Search for the cell housing the specified text and yield its [x, y] center coordinate. 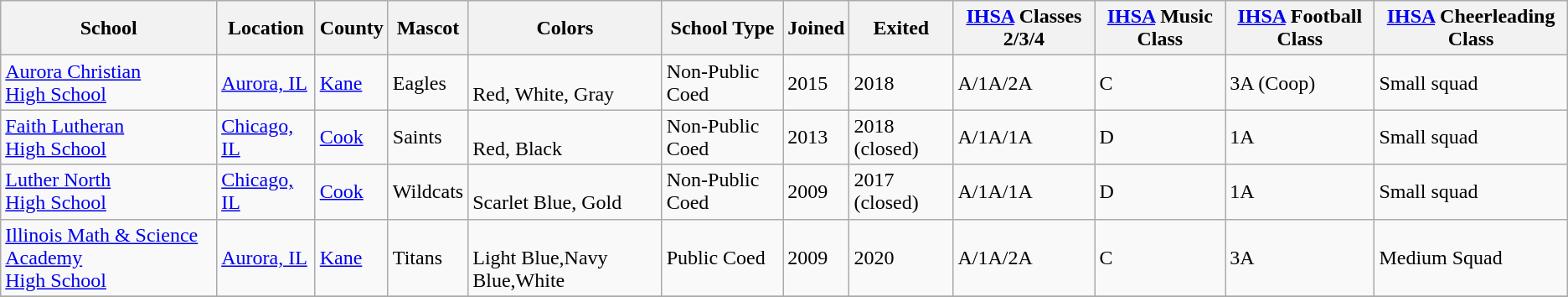
Titans [427, 258]
Luther NorthHigh School [109, 191]
Illinois Math & Science AcademyHigh School [109, 258]
IHSA Football Class [1300, 29]
Eagles [427, 82]
Mascot [427, 29]
IHSA Music Class [1160, 29]
Medium Squad [1471, 258]
2013 [816, 138]
Exited [901, 29]
School Type [722, 29]
2017 (closed) [901, 191]
Scarlet Blue, Gold [565, 191]
Aurora ChristianHigh School [109, 82]
Location [266, 29]
Light Blue,Navy Blue,White [565, 258]
Joined [816, 29]
2018 (closed) [901, 138]
Public Coed [722, 258]
Wildcats [427, 191]
2015 [816, 82]
3A (Coop) [1300, 82]
IHSA Cheerleading Class [1471, 29]
Faith LutheranHigh School [109, 138]
2018 [901, 82]
2020 [901, 258]
County [352, 29]
Saints [427, 138]
Red, White, Gray [565, 82]
IHSA Classes 2/3/4 [1024, 29]
3A [1300, 258]
Red, Black [565, 138]
Colors [565, 29]
School [109, 29]
